From the cell containing the given text, extract its center point as [x, y] coordinate. 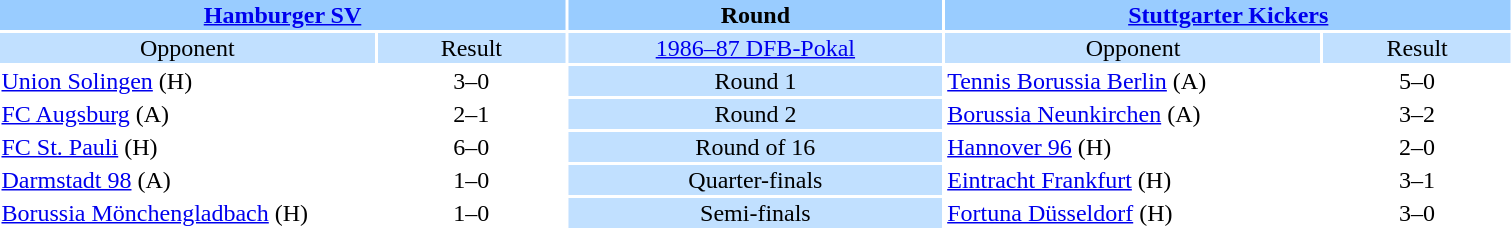
3–2 [1416, 114]
Eintracht Frankfurt (H) [1134, 180]
Darmstadt 98 (A) [188, 180]
Stuttgarter Kickers [1228, 15]
Union Solingen (H) [188, 81]
Fortuna Düsseldorf (H) [1134, 213]
2–0 [1416, 147]
Tennis Borussia Berlin (A) [1134, 81]
Borussia Neunkirchen (A) [1134, 114]
Hannover 96 (H) [1134, 147]
Round of 16 [756, 147]
Round 2 [756, 114]
Semi-finals [756, 213]
1986–87 DFB-Pokal [756, 48]
Round 1 [756, 81]
FC Augsburg (A) [188, 114]
Hamburger SV [282, 15]
5–0 [1416, 81]
Borussia Mönchengladbach (H) [188, 213]
6–0 [472, 147]
3–1 [1416, 180]
FC St. Pauli (H) [188, 147]
2–1 [472, 114]
Round [756, 15]
Quarter-finals [756, 180]
